Pinpoint the cell where the given text exists, returning its (x, y) midpoint coordinate. 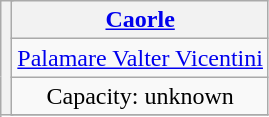
Capacity: unknown (140, 96)
Caorle (140, 20)
Palamare Valter Vicentini (140, 58)
